Output the [x, y] coordinate of the center of the cell containing the given text.  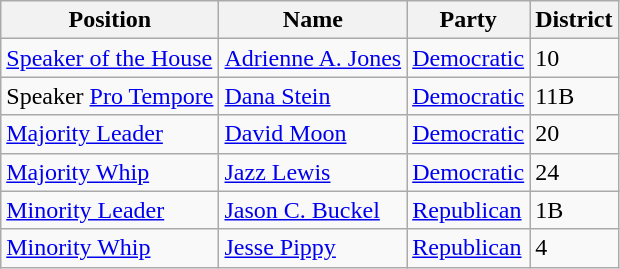
Majority Whip [110, 172]
Adrienne A. Jones [313, 58]
Speaker Pro Tempore [110, 96]
24 [574, 172]
Position [110, 20]
Jason C. Buckel [313, 210]
Minority Leader [110, 210]
Jazz Lewis [313, 172]
Majority Leader [110, 134]
Speaker of the House [110, 58]
11B [574, 96]
Party [468, 20]
10 [574, 58]
20 [574, 134]
1B [574, 210]
4 [574, 248]
District [574, 20]
David Moon [313, 134]
Name [313, 20]
Dana Stein [313, 96]
Jesse Pippy [313, 248]
Minority Whip [110, 248]
